Find where the given text appears and provide that cell's center as [X, Y] coordinate. 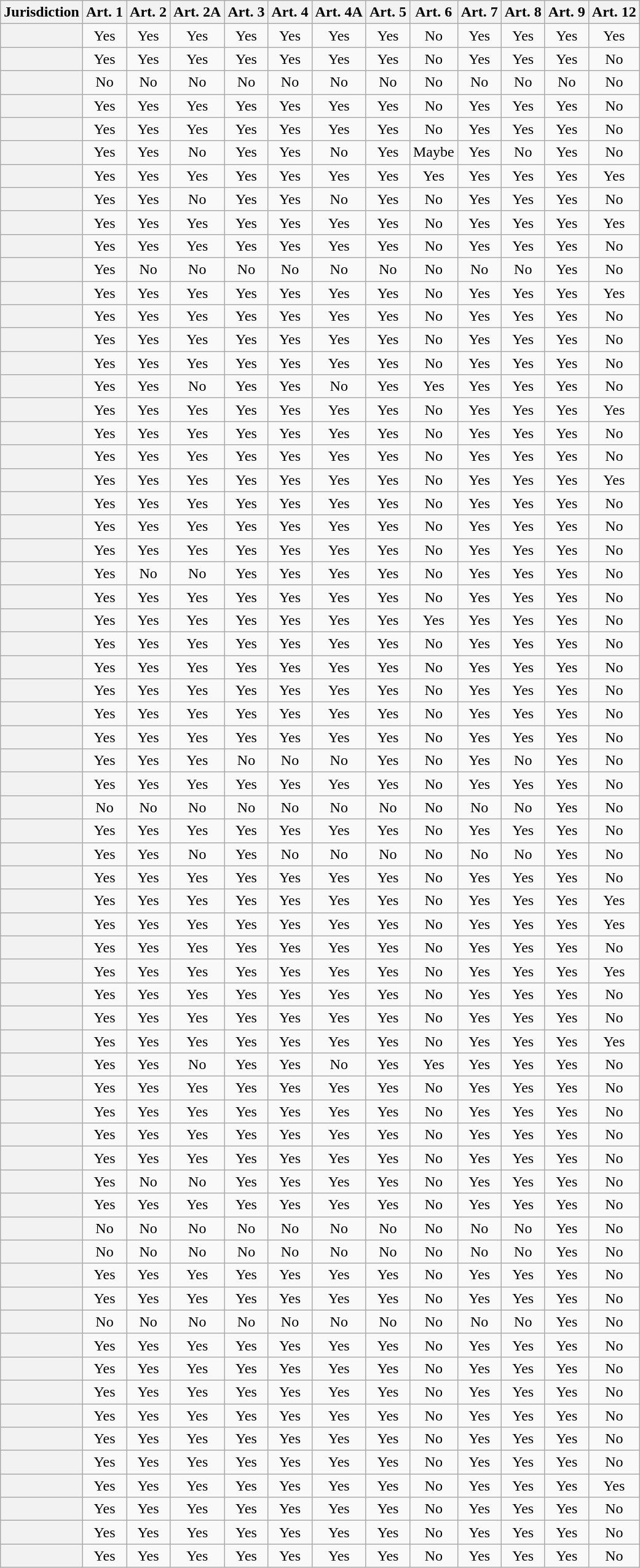
Art. 4 [290, 12]
Art. 2 [149, 12]
Maybe [433, 152]
Art. 8 [523, 12]
Art. 3 [246, 12]
Art. 5 [387, 12]
Art. 6 [433, 12]
Jurisdiction [42, 12]
Art. 12 [614, 12]
Art. 1 [105, 12]
Art. 9 [567, 12]
Art. 4A [339, 12]
Art. 7 [480, 12]
Art. 2A [197, 12]
